Locate the cell with the specified text and output its (x, y) center coordinate. 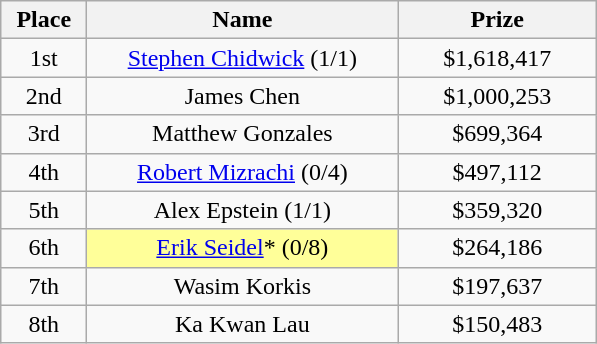
Alex Epstein (1/1) (242, 210)
$1,000,253 (498, 96)
James Chen (242, 96)
Name (242, 20)
Ka Kwan Lau (242, 324)
Wasim Korkis (242, 286)
3rd (44, 134)
Erik Seidel* (0/8) (242, 248)
Prize (498, 20)
Robert Mizrachi (0/4) (242, 172)
$359,320 (498, 210)
$497,112 (498, 172)
2nd (44, 96)
4th (44, 172)
Stephen Chidwick (1/1) (242, 58)
8th (44, 324)
Place (44, 20)
6th (44, 248)
1st (44, 58)
Matthew Gonzales (242, 134)
5th (44, 210)
$699,364 (498, 134)
$264,186 (498, 248)
7th (44, 286)
$150,483 (498, 324)
$1,618,417 (498, 58)
$197,637 (498, 286)
